For the text-containing cell, return its midpoint in [X, Y] coordinate format. 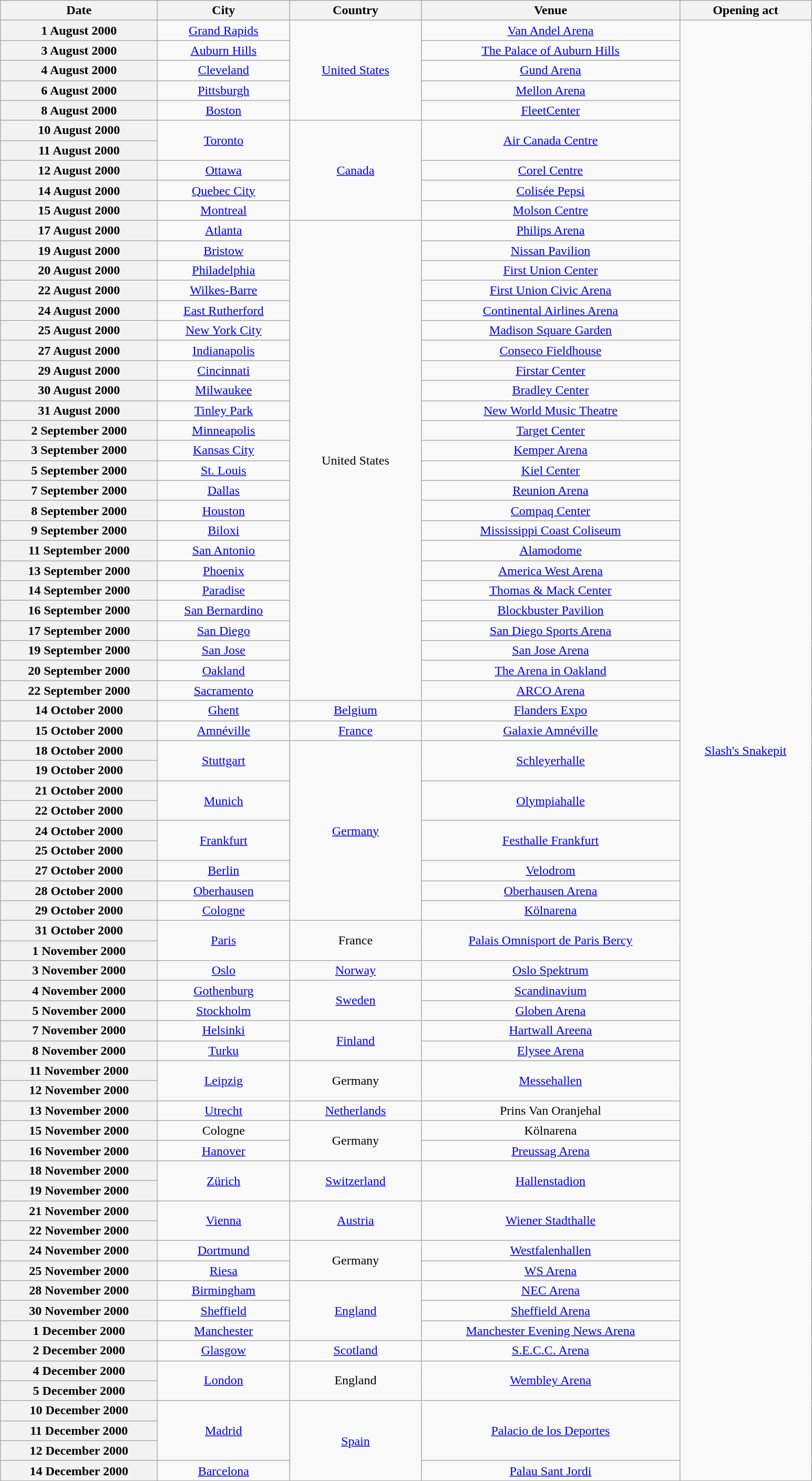
Air Canada Centre [551, 140]
St. Louis [224, 470]
The Palace of Auburn Hills [551, 50]
Kansas City [224, 450]
Netherlands [355, 1110]
Slash's Snakepit [745, 750]
24 August 2000 [79, 311]
Cleveland [224, 70]
4 November 2000 [79, 991]
Tinley Park [224, 410]
12 December 2000 [79, 1451]
Sacramento [224, 691]
Belgium [355, 711]
Palau Sant Jordi [551, 1470]
11 November 2000 [79, 1071]
4 December 2000 [79, 1371]
Grand Rapids [224, 30]
19 October 2000 [79, 770]
28 October 2000 [79, 891]
21 October 2000 [79, 790]
1 November 2000 [79, 951]
17 August 2000 [79, 230]
Globen Arena [551, 1011]
14 August 2000 [79, 190]
Dortmund [224, 1251]
Nissan Pavilion [551, 251]
Bradley Center [551, 390]
Berlin [224, 870]
28 November 2000 [79, 1291]
Corel Centre [551, 170]
Blockbuster Pavilion [551, 611]
Kemper Arena [551, 450]
11 December 2000 [79, 1431]
Target Center [551, 430]
2 September 2000 [79, 430]
San Diego Sports Arena [551, 631]
27 August 2000 [79, 351]
5 November 2000 [79, 1011]
City [224, 11]
30 August 2000 [79, 390]
Ottawa [224, 170]
Cincinnati [224, 371]
Reunion Arena [551, 490]
17 September 2000 [79, 631]
Barcelona [224, 1470]
15 November 2000 [79, 1130]
Helsinki [224, 1031]
25 August 2000 [79, 331]
19 November 2000 [79, 1190]
8 September 2000 [79, 510]
1 August 2000 [79, 30]
Houston [224, 510]
Philadelphia [224, 271]
Prins Van Oranjehal [551, 1110]
New York City [224, 331]
Indianapolis [224, 351]
Wembley Arena [551, 1381]
Firstar Center [551, 371]
6 August 2000 [79, 90]
4 August 2000 [79, 70]
Utrecht [224, 1110]
San Jose [224, 651]
Oberhausen Arena [551, 891]
Spain [355, 1441]
Thomas & Mack Center [551, 591]
Venue [551, 11]
Vienna [224, 1220]
NEC Arena [551, 1291]
Kiel Center [551, 470]
New World Music Theatre [551, 410]
Messehallen [551, 1081]
Molson Centre [551, 210]
Madrid [224, 1431]
Manchester Evening News Arena [551, 1331]
25 October 2000 [79, 850]
Stuttgart [224, 760]
31 August 2000 [79, 410]
15 August 2000 [79, 210]
Van Andel Arena [551, 30]
Paris [224, 941]
Austria [355, 1220]
Ghent [224, 711]
Hartwall Areena [551, 1031]
Sweden [355, 1001]
11 September 2000 [79, 550]
Leipzig [224, 1081]
Opening act [745, 11]
7 November 2000 [79, 1031]
9 September 2000 [79, 530]
Toronto [224, 140]
Oslo [224, 971]
Paradise [224, 591]
Frankfurt [224, 840]
24 November 2000 [79, 1251]
Hallenstadion [551, 1180]
18 November 2000 [79, 1170]
Palacio de los Deportes [551, 1431]
Gothenburg [224, 991]
15 October 2000 [79, 731]
Date [79, 11]
Amnéville [224, 731]
Compaq Center [551, 510]
30 November 2000 [79, 1311]
Norway [355, 971]
12 August 2000 [79, 170]
22 November 2000 [79, 1231]
7 September 2000 [79, 490]
14 September 2000 [79, 591]
San Antonio [224, 550]
13 September 2000 [79, 570]
8 November 2000 [79, 1051]
Birmingham [224, 1291]
Festhalle Frankfurt [551, 840]
22 September 2000 [79, 691]
Bristow [224, 251]
20 August 2000 [79, 271]
Hanover [224, 1150]
Finland [355, 1041]
Dallas [224, 490]
WS Arena [551, 1271]
Switzerland [355, 1180]
3 November 2000 [79, 971]
Phoenix [224, 570]
San Bernardino [224, 611]
First Union Civic Arena [551, 291]
31 October 2000 [79, 931]
10 December 2000 [79, 1411]
Elysee Arena [551, 1051]
11 August 2000 [79, 150]
19 August 2000 [79, 251]
19 September 2000 [79, 651]
22 October 2000 [79, 810]
East Rutherford [224, 311]
ARCO Arena [551, 691]
Gund Arena [551, 70]
Manchester [224, 1331]
21 November 2000 [79, 1210]
10 August 2000 [79, 130]
16 September 2000 [79, 611]
16 November 2000 [79, 1150]
18 October 2000 [79, 750]
27 October 2000 [79, 870]
Scandinavium [551, 991]
Mississippi Coast Coliseum [551, 530]
2 December 2000 [79, 1351]
Schleyerhalle [551, 760]
San Diego [224, 631]
Munich [224, 800]
Galaxie Amnéville [551, 731]
Scotland [355, 1351]
S.E.C.C. Arena [551, 1351]
Mellon Arena [551, 90]
Conseco Fieldhouse [551, 351]
Turku [224, 1051]
Atlanta [224, 230]
Alamodome [551, 550]
Zürich [224, 1180]
Biloxi [224, 530]
22 August 2000 [79, 291]
Preussag Arena [551, 1150]
Boston [224, 110]
14 December 2000 [79, 1470]
Canada [355, 170]
14 October 2000 [79, 711]
Wilkes-Barre [224, 291]
Glasgow [224, 1351]
London [224, 1381]
First Union Center [551, 271]
Sheffield Arena [551, 1311]
20 September 2000 [79, 671]
Flanders Expo [551, 711]
Palais Omnisport de Paris Bercy [551, 941]
Sheffield [224, 1311]
8 August 2000 [79, 110]
Pittsburgh [224, 90]
FleetCenter [551, 110]
Stockholm [224, 1011]
Quebec City [224, 190]
12 November 2000 [79, 1091]
5 September 2000 [79, 470]
San Jose Arena [551, 651]
Oberhausen [224, 891]
Wiener Stadthalle [551, 1220]
25 November 2000 [79, 1271]
Milwaukee [224, 390]
Olympiahalle [551, 800]
1 December 2000 [79, 1331]
Continental Airlines Arena [551, 311]
Minneapolis [224, 430]
Oakland [224, 671]
Riesa [224, 1271]
Westfalenhallen [551, 1251]
Oslo Spektrum [551, 971]
29 October 2000 [79, 911]
Madison Square Garden [551, 331]
Auburn Hills [224, 50]
America West Arena [551, 570]
29 August 2000 [79, 371]
Montreal [224, 210]
Country [355, 11]
Colisée Pepsi [551, 190]
3 September 2000 [79, 450]
3 August 2000 [79, 50]
13 November 2000 [79, 1110]
24 October 2000 [79, 830]
Velodrom [551, 870]
5 December 2000 [79, 1391]
The Arena in Oakland [551, 671]
Philips Arena [551, 230]
